Determine the [X, Y] coordinate at the center of the cell enclosing the given text.  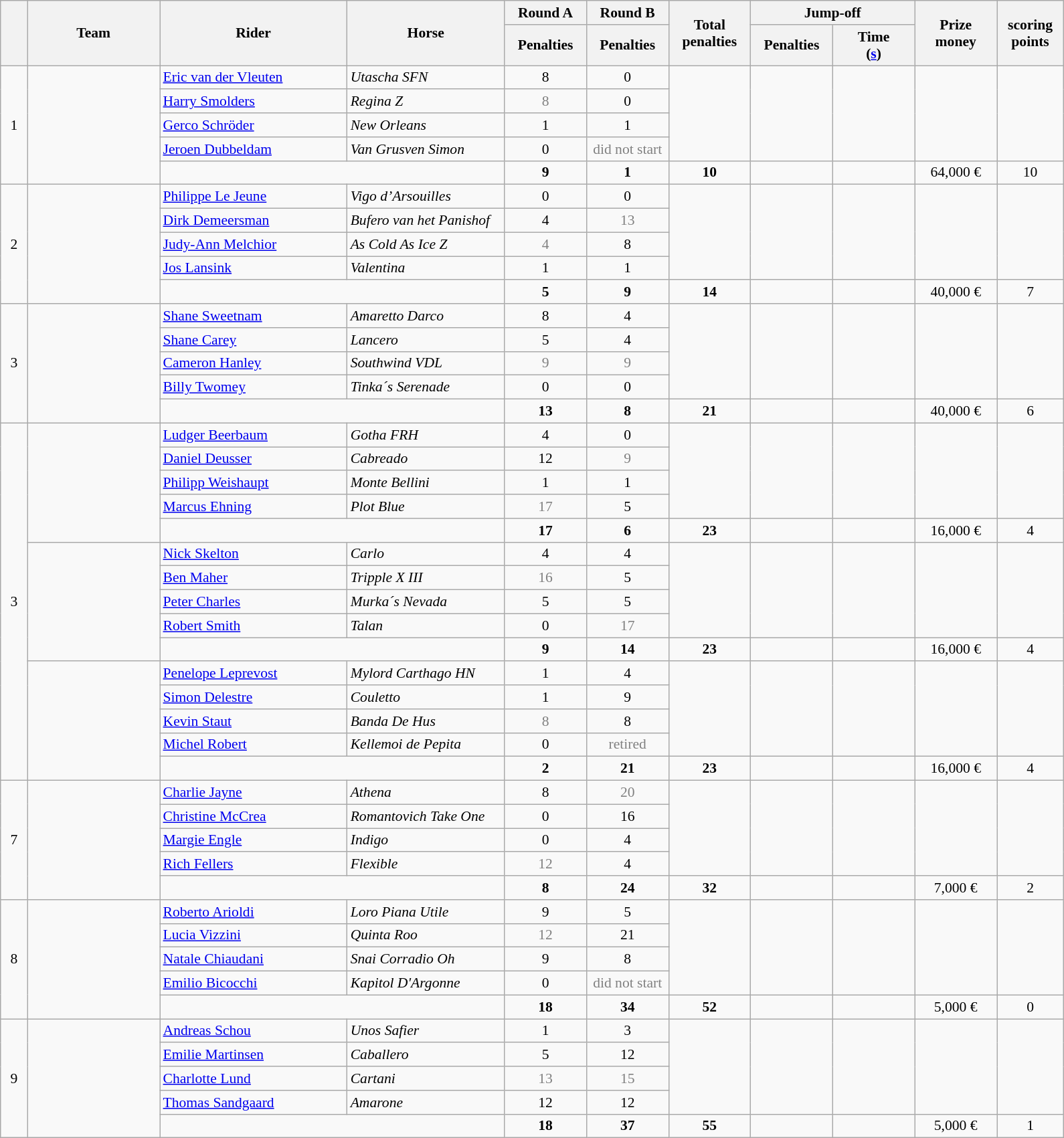
Natale Chiaudani [253, 959]
Michel Robert [253, 745]
Lucia Vizzini [253, 935]
Romantovich Take One [426, 816]
Indigo [426, 840]
Marcus Ehning [253, 506]
Roberto Arioldi [253, 912]
Eric van der Vleuten [253, 78]
Time(s) [874, 45]
Southwind VDL [426, 363]
24 [628, 888]
Thomas Sandgaard [253, 1103]
Team [94, 33]
Andreas Schou [253, 1031]
Jeroen Dubbeldam [253, 149]
Regina Z [426, 102]
Rich Fellers [253, 864]
Quinta Roo [426, 935]
Lancero [426, 340]
32 [709, 888]
Christine McCrea [253, 816]
Jos Lansink [253, 268]
Murka´s Nevada [426, 602]
Judy-Ann Melchior [253, 244]
Ludger Beerbaum [253, 435]
Kevin Staut [253, 721]
55 [709, 1126]
Cameron Hanley [253, 363]
Philippe Le Jeune [253, 197]
Dirk Demeersman [253, 221]
Penelope Leprevost [253, 674]
Caballero [426, 1055]
Tinka´s Serenade [426, 387]
scoringpoints [1031, 33]
Shane Carey [253, 340]
Round A [546, 13]
Valentina [426, 268]
34 [628, 1007]
Loro Piana Utile [426, 912]
New Orleans [426, 125]
Billy Twomey [253, 387]
Monte Bellini [426, 483]
Jump-off [832, 13]
Vigo d’Arsouilles [426, 197]
Bufero van het Panishof [426, 221]
Mylord Carthago HN [426, 674]
Van Grusven Simon [426, 149]
Philipp Weishaupt [253, 483]
20 [628, 793]
Tripple X III [426, 578]
Kellemoi de Pepita [426, 745]
Prizemoney [956, 33]
Amarone [426, 1103]
Athena [426, 793]
Horse [426, 33]
Banda De Hus [426, 721]
Cabreado [426, 459]
Rider [253, 33]
37 [628, 1126]
Amaretto Darco [426, 316]
Margie Engle [253, 840]
Ben Maher [253, 578]
Total penalties [709, 33]
Kapitol D'Argonne [426, 983]
64,000 € [956, 173]
Gotha FRH [426, 435]
Harry Smolders [253, 102]
Gerco Schröder [253, 125]
Emilie Martinsen [253, 1055]
Utascha SFN [426, 78]
Emilio Bicocchi [253, 983]
Round B [628, 13]
15 [628, 1078]
Talan [426, 626]
7,000 € [956, 888]
Charlie Jayne [253, 793]
Shane Sweetnam [253, 316]
Snai Corradio Oh [426, 959]
Flexible [426, 864]
Carlo [426, 554]
Peter Charles [253, 602]
Couletto [426, 697]
As Cold As Ice Z [426, 244]
Nick Skelton [253, 554]
Charlotte Lund [253, 1078]
Plot Blue [426, 506]
Daniel Deusser [253, 459]
Robert Smith [253, 626]
Unos Safier [426, 1031]
retired [628, 745]
Cartani [426, 1078]
Simon Delestre [253, 697]
52 [709, 1007]
